Search for the cell housing the specified text and yield its (X, Y) center coordinate. 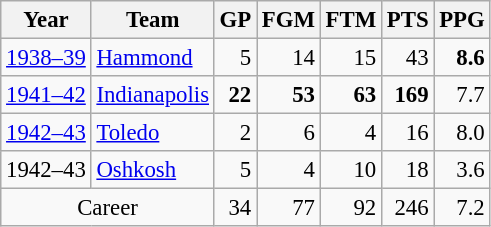
63 (350, 95)
Career (108, 208)
53 (289, 95)
1938–39 (46, 58)
8.0 (462, 133)
10 (350, 170)
2 (235, 133)
169 (407, 95)
15 (350, 58)
43 (407, 58)
GP (235, 20)
77 (289, 208)
Year (46, 20)
6 (289, 133)
7.7 (462, 95)
34 (235, 208)
8.6 (462, 58)
Oshkosh (152, 170)
PTS (407, 20)
92 (350, 208)
Indianapolis (152, 95)
FTM (350, 20)
Hammond (152, 58)
Toledo (152, 133)
1941–42 (46, 95)
Team (152, 20)
3.6 (462, 170)
22 (235, 95)
14 (289, 58)
FGM (289, 20)
16 (407, 133)
246 (407, 208)
18 (407, 170)
7.2 (462, 208)
PPG (462, 20)
